Pinpoint the cell where the given text exists, returning its [X, Y] midpoint coordinate. 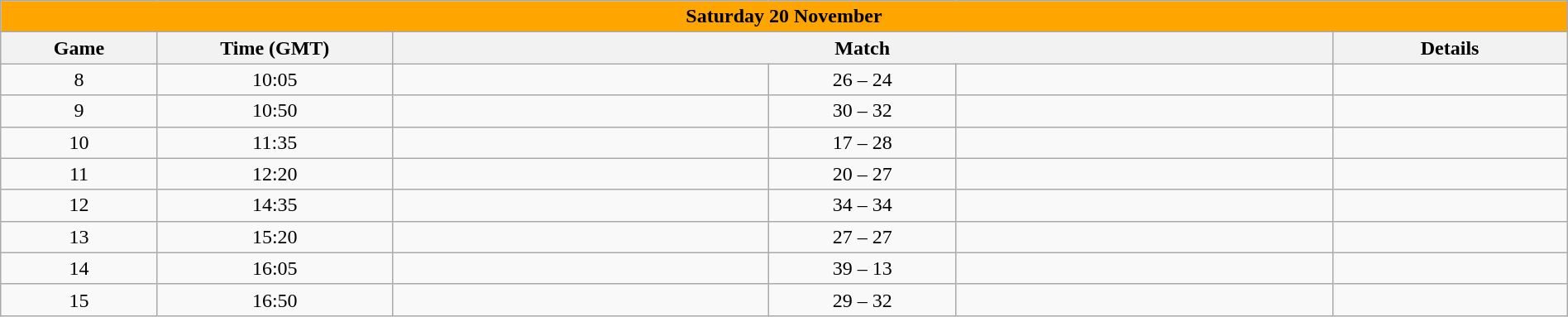
16:05 [275, 268]
10:50 [275, 111]
14:35 [275, 205]
9 [79, 111]
11:35 [275, 142]
27 – 27 [862, 237]
13 [79, 237]
15 [79, 300]
Match [862, 48]
10:05 [275, 79]
15:20 [275, 237]
11 [79, 174]
26 – 24 [862, 79]
14 [79, 268]
30 – 32 [862, 111]
20 – 27 [862, 174]
Saturday 20 November [784, 17]
12:20 [275, 174]
17 – 28 [862, 142]
39 – 13 [862, 268]
10 [79, 142]
Game [79, 48]
29 – 32 [862, 300]
Details [1450, 48]
8 [79, 79]
Time (GMT) [275, 48]
16:50 [275, 300]
12 [79, 205]
34 – 34 [862, 205]
